Scan for the cell matching the given text and deliver its (x, y) coordinate at center. 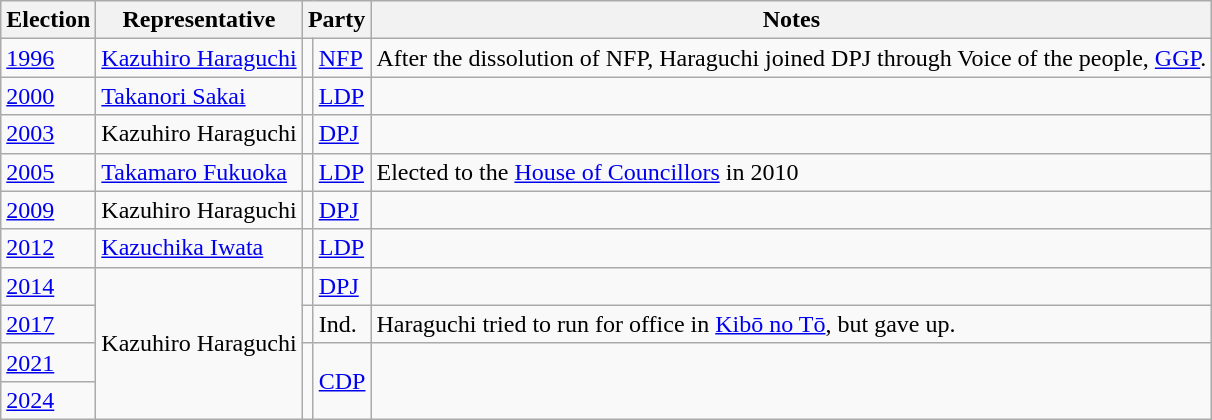
Representative (199, 20)
2009 (48, 210)
Haraguchi tried to run for office in Kibō no Tō, but gave up. (792, 324)
2000 (48, 96)
Party (336, 20)
2012 (48, 248)
Election (48, 20)
Takamaro Fukuoka (199, 172)
2021 (48, 362)
2003 (48, 134)
Kazuchika Iwata (199, 248)
Notes (792, 20)
After the dissolution of NFP, Haraguchi joined DPJ through Voice of the people, GGP. (792, 58)
2005 (48, 172)
Takanori Sakai (199, 96)
2024 (48, 400)
NFP (342, 58)
Elected to the House of Councillors in 2010 (792, 172)
1996 (48, 58)
Ind. (342, 324)
2017 (48, 324)
2014 (48, 286)
CDP (342, 381)
